Search for the cell housing the specified text and yield its (X, Y) center coordinate. 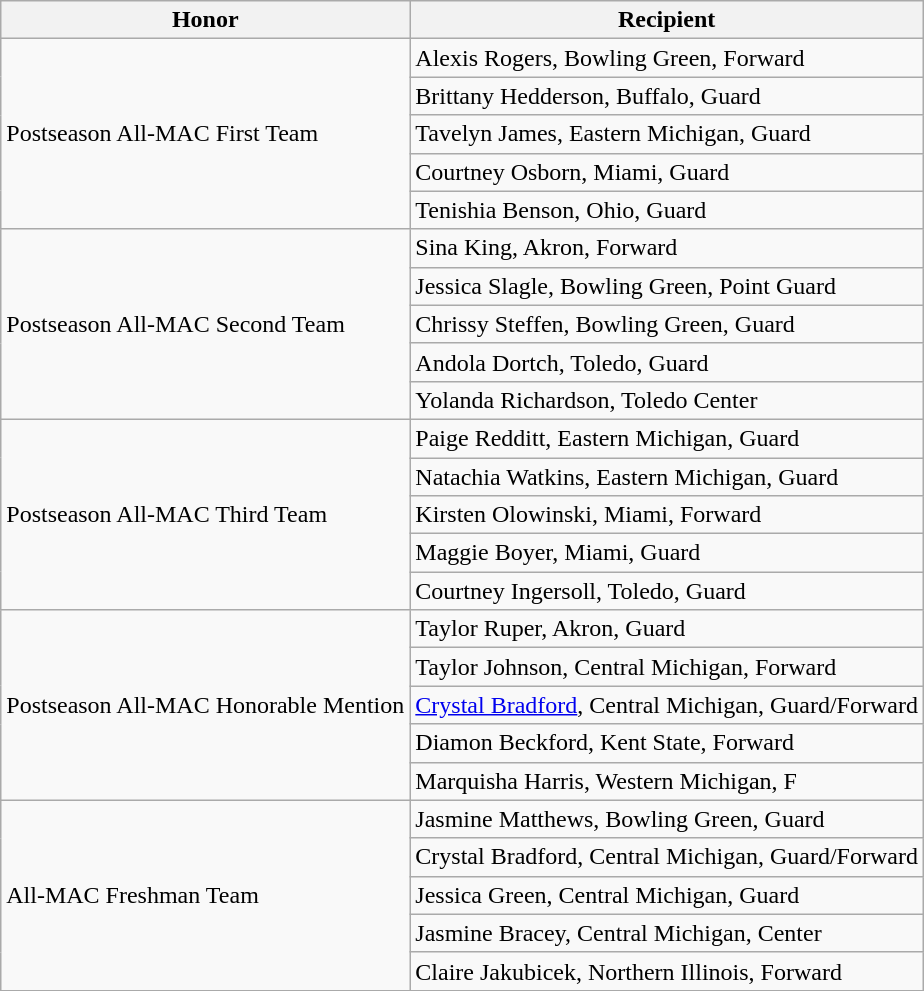
Tenishia Benson, Ohio, Guard (667, 210)
Postseason All-MAC Honorable Mention (206, 705)
Postseason All-MAC Third Team (206, 514)
Jasmine Bracey, Central Michigan, Center (667, 933)
Taylor Ruper, Akron, Guard (667, 629)
Chrissy Steffen, Bowling Green, Guard (667, 324)
Yolanda Richardson, Toledo Center (667, 400)
Postseason All-MAC Second Team (206, 324)
Maggie Boyer, Miami, Guard (667, 553)
All-MAC Freshman Team (206, 895)
Sina King, Akron, Forward (667, 248)
Natachia Watkins, Eastern Michigan, Guard (667, 477)
Paige Redditt, Eastern Michigan, Guard (667, 438)
Recipient (667, 20)
Courtney Osborn, Miami, Guard (667, 172)
Diamon Beckford, Kent State, Forward (667, 743)
Postseason All-MAC First Team (206, 134)
Kirsten Olowinski, Miami, Forward (667, 515)
Courtney Ingersoll, Toledo, Guard (667, 591)
Jasmine Matthews, Bowling Green, Guard (667, 819)
Marquisha Harris, Western Michigan, F (667, 781)
Tavelyn James, Eastern Michigan, Guard (667, 134)
Alexis Rogers, Bowling Green, Forward (667, 58)
Jessica Slagle, Bowling Green, Point Guard (667, 286)
Honor (206, 20)
Andola Dortch, Toledo, Guard (667, 362)
Jessica Green, Central Michigan, Guard (667, 895)
Taylor Johnson, Central Michigan, Forward (667, 667)
Claire Jakubicek, Northern Illinois, Forward (667, 971)
Brittany Hedderson, Buffalo, Guard (667, 96)
